Pinpoint the cell where the given text exists, returning its [x, y] midpoint coordinate. 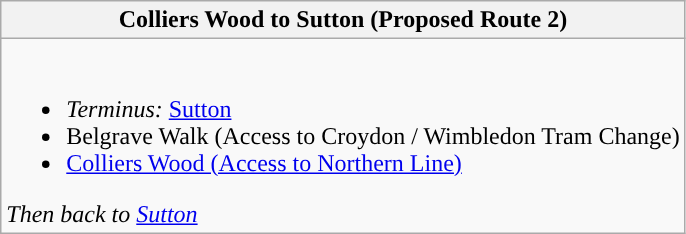
Terminus: Sutton Belgrave Walk (Access to Croydon / Wimbledon Tram Change) Colliers Wood (Access to Northern Line) Then back to Sutton [344, 136]
Colliers Wood to Sutton (Proposed Route 2) [344, 20]
